Capture the cell that displays the provided text and extract its [X, Y] central coordinate. 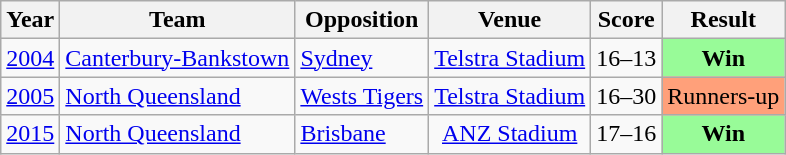
Sydney [362, 58]
16–13 [626, 58]
Year [30, 20]
17–16 [626, 134]
2015 [30, 134]
Venue [510, 20]
Opposition [362, 20]
2005 [30, 96]
2004 [30, 58]
Brisbane [362, 134]
Result [724, 20]
16–30 [626, 96]
Runners-up [724, 96]
Score [626, 20]
ANZ Stadium [510, 134]
Wests Tigers [362, 96]
Canterbury-Bankstown [178, 58]
Team [178, 20]
